Identify which cell holds the provided text, then report its (X, Y) central coordinate. 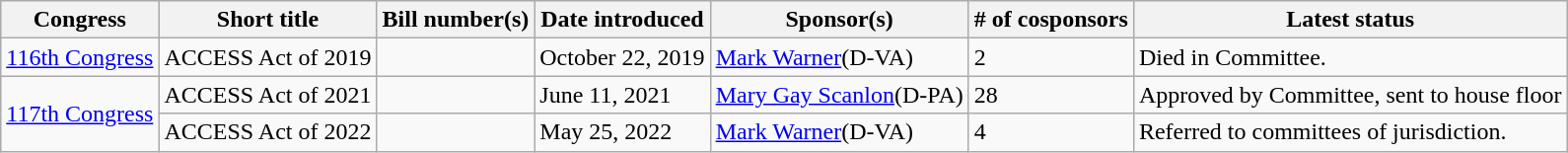
ACCESS Act of 2022 (268, 132)
117th Congress (80, 114)
28 (1051, 95)
October 22, 2019 (622, 57)
2 (1051, 57)
Date introduced (622, 20)
4 (1051, 132)
Mary Gay Scanlon(D-PA) (839, 95)
ACCESS Act of 2019 (268, 57)
116th Congress (80, 57)
ACCESS Act of 2021 (268, 95)
Referred to committees of jurisdiction. (1350, 132)
Bill number(s) (456, 20)
June 11, 2021 (622, 95)
# of cosponsors (1051, 20)
May 25, 2022 (622, 132)
Sponsor(s) (839, 20)
Approved by Committee, sent to house floor (1350, 95)
Short title (268, 20)
Latest status (1350, 20)
Died in Committee. (1350, 57)
Congress (80, 20)
